Scan for the cell matching the given text and deliver its [x, y] coordinate at center. 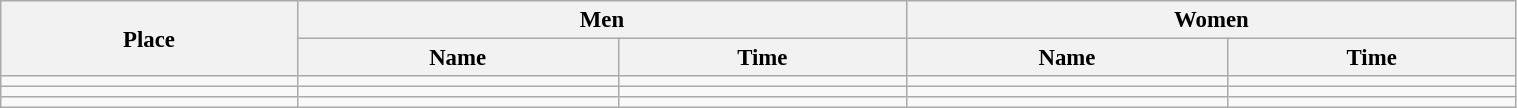
Women [1212, 20]
Place [150, 38]
Men [602, 20]
